For the text-containing cell, return its midpoint in (x, y) coordinate format. 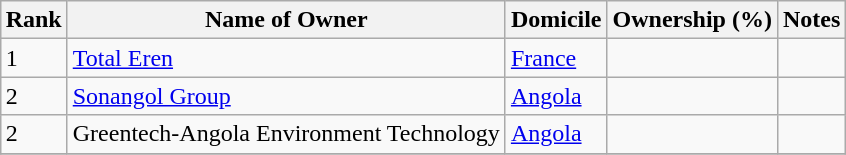
Name of Owner (286, 20)
1 (34, 58)
Sonangol Group (286, 96)
Domicile (556, 20)
Greentech-Angola Environment Technology (286, 134)
France (556, 58)
Rank (34, 20)
Notes (811, 20)
Total Eren (286, 58)
Ownership (%) (692, 20)
